Extract the (x, y) coordinate from the center of the cell holding the provided text.  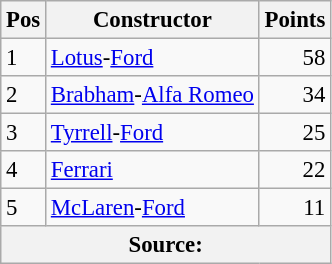
Constructor (153, 20)
Points (294, 20)
25 (294, 133)
2 (24, 95)
Lotus-Ford (153, 58)
22 (294, 170)
3 (24, 133)
4 (24, 170)
11 (294, 208)
Pos (24, 20)
Tyrrell-Ford (153, 133)
McLaren-Ford (153, 208)
Ferrari (153, 170)
5 (24, 208)
34 (294, 95)
Source: (166, 245)
58 (294, 58)
1 (24, 58)
Brabham-Alfa Romeo (153, 95)
